Return [x, y] of the center of cell containing provided text 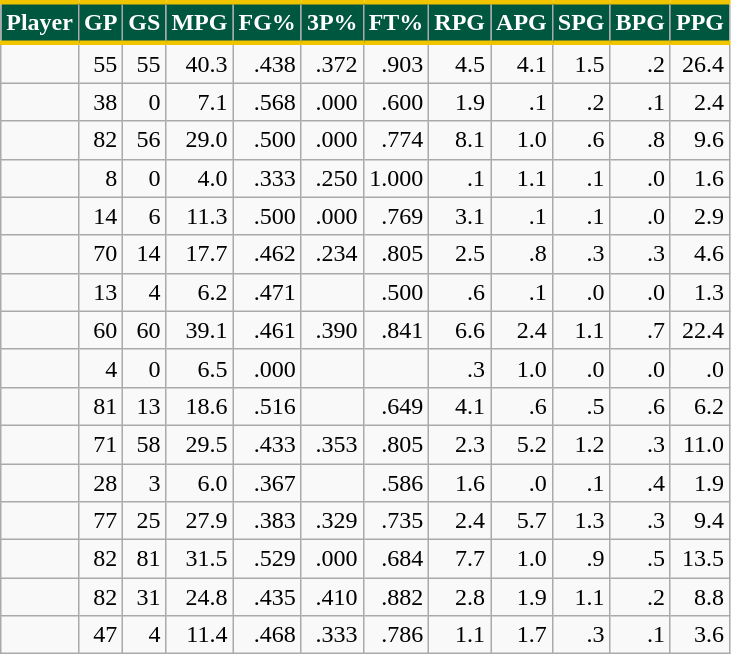
.786 [396, 635]
28 [100, 483]
RPG [460, 22]
26.4 [700, 63]
70 [100, 254]
2.5 [460, 254]
.882 [396, 597]
5.2 [522, 444]
17.7 [200, 254]
1.2 [581, 444]
PPG [700, 22]
.435 [267, 597]
.9 [581, 559]
3.1 [460, 216]
.438 [267, 63]
8.8 [700, 597]
4.5 [460, 63]
6.5 [200, 368]
29.5 [200, 444]
.329 [332, 521]
BPG [640, 22]
.390 [332, 330]
2.8 [460, 597]
39.1 [200, 330]
.769 [396, 216]
47 [100, 635]
.4 [640, 483]
.234 [332, 254]
Player [40, 22]
40.3 [200, 63]
.600 [396, 102]
18.6 [200, 406]
FG% [267, 22]
58 [144, 444]
.410 [332, 597]
22.4 [700, 330]
GP [100, 22]
1.5 [581, 63]
3P% [332, 22]
GS [144, 22]
24.8 [200, 597]
.383 [267, 521]
.433 [267, 444]
1.000 [396, 178]
.353 [332, 444]
31.5 [200, 559]
29.0 [200, 140]
1.7 [522, 635]
.529 [267, 559]
25 [144, 521]
9.6 [700, 140]
13.5 [700, 559]
31 [144, 597]
6 [144, 216]
4.0 [200, 178]
3 [144, 483]
MPG [200, 22]
77 [100, 521]
.462 [267, 254]
27.9 [200, 521]
3.6 [700, 635]
4.6 [700, 254]
.471 [267, 292]
.735 [396, 521]
.372 [332, 63]
FT% [396, 22]
8.1 [460, 140]
11.3 [200, 216]
56 [144, 140]
.7 [640, 330]
5.7 [522, 521]
71 [100, 444]
.903 [396, 63]
9.4 [700, 521]
11.0 [700, 444]
.586 [396, 483]
APG [522, 22]
.461 [267, 330]
6.0 [200, 483]
7.7 [460, 559]
.516 [267, 406]
2.9 [700, 216]
7.1 [200, 102]
8 [100, 178]
2.3 [460, 444]
.841 [396, 330]
.568 [267, 102]
38 [100, 102]
SPG [581, 22]
.649 [396, 406]
.468 [267, 635]
.367 [267, 483]
11.4 [200, 635]
.774 [396, 140]
.250 [332, 178]
.684 [396, 559]
6.6 [460, 330]
